From the cell containing the given text, extract its center point as [x, y] coordinate. 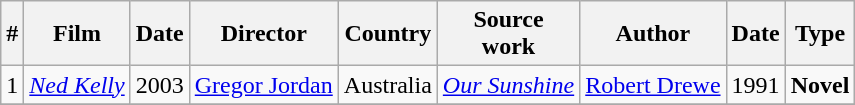
Director [264, 34]
Australia [388, 85]
Novel [820, 85]
1991 [756, 85]
Country [388, 34]
Film [77, 34]
# [12, 34]
Type [820, 34]
Ned Kelly [77, 85]
Author [653, 34]
2003 [160, 85]
1 [12, 85]
Robert Drewe [653, 85]
Our Sunshine [508, 85]
Sourcework [508, 34]
Gregor Jordan [264, 85]
